Detect which cell encompasses the target text, then output its [X, Y] center coordinate. 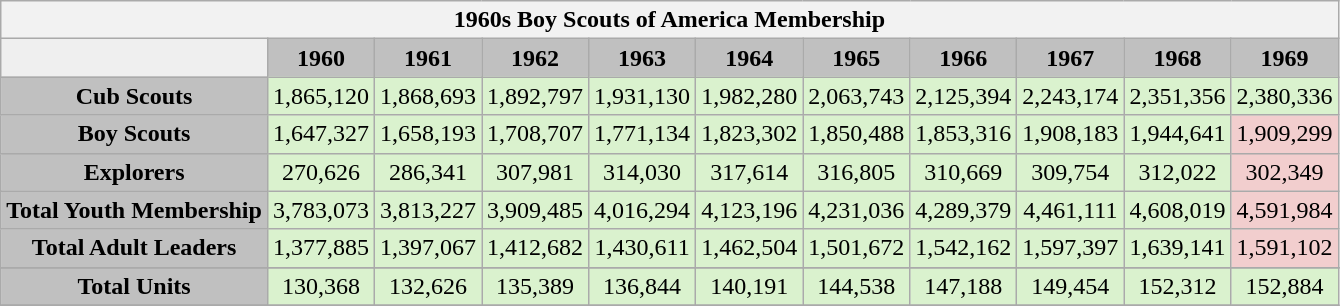
147,188 [964, 286]
1,850,488 [856, 134]
312,022 [1178, 172]
310,669 [964, 172]
1,944,641 [1178, 134]
1,430,611 [642, 248]
309,754 [1070, 172]
3,909,485 [536, 210]
149,454 [1070, 286]
2,243,174 [1070, 96]
270,626 [320, 172]
1,397,067 [428, 248]
2,351,356 [1178, 96]
2,380,336 [1284, 96]
1,542,162 [964, 248]
1,982,280 [750, 96]
135,389 [536, 286]
4,016,294 [642, 210]
1,909,299 [1284, 134]
152,884 [1284, 286]
1,865,120 [320, 96]
Total Units [134, 286]
1960 [320, 58]
1,853,316 [964, 134]
1963 [642, 58]
Boy Scouts [134, 134]
1960s Boy Scouts of America Membership [670, 20]
2,125,394 [964, 96]
1962 [536, 58]
1,377,885 [320, 248]
1,708,707 [536, 134]
132,626 [428, 286]
286,341 [428, 172]
Cub Scouts [134, 96]
Explorers [134, 172]
4,289,379 [964, 210]
1964 [750, 58]
1,658,193 [428, 134]
1967 [1070, 58]
Total Youth Membership [134, 210]
1,931,130 [642, 96]
316,805 [856, 172]
1961 [428, 58]
1,462,504 [750, 248]
1,892,797 [536, 96]
1,823,302 [750, 134]
1,591,102 [1284, 248]
1,597,397 [1070, 248]
1966 [964, 58]
307,981 [536, 172]
1,771,134 [642, 134]
1,412,682 [536, 248]
4,608,019 [1178, 210]
144,538 [856, 286]
2,063,743 [856, 96]
1,639,141 [1178, 248]
1,647,327 [320, 134]
1,501,672 [856, 248]
4,591,984 [1284, 210]
317,614 [750, 172]
4,123,196 [750, 210]
314,030 [642, 172]
3,813,227 [428, 210]
302,349 [1284, 172]
1969 [1284, 58]
140,191 [750, 286]
130,368 [320, 286]
1,908,183 [1070, 134]
1,868,693 [428, 96]
1968 [1178, 58]
1965 [856, 58]
136,844 [642, 286]
4,231,036 [856, 210]
4,461,111 [1070, 210]
Total Adult Leaders [134, 248]
152,312 [1178, 286]
3,783,073 [320, 210]
